Identify which cell holds the provided text, then report its (x, y) central coordinate. 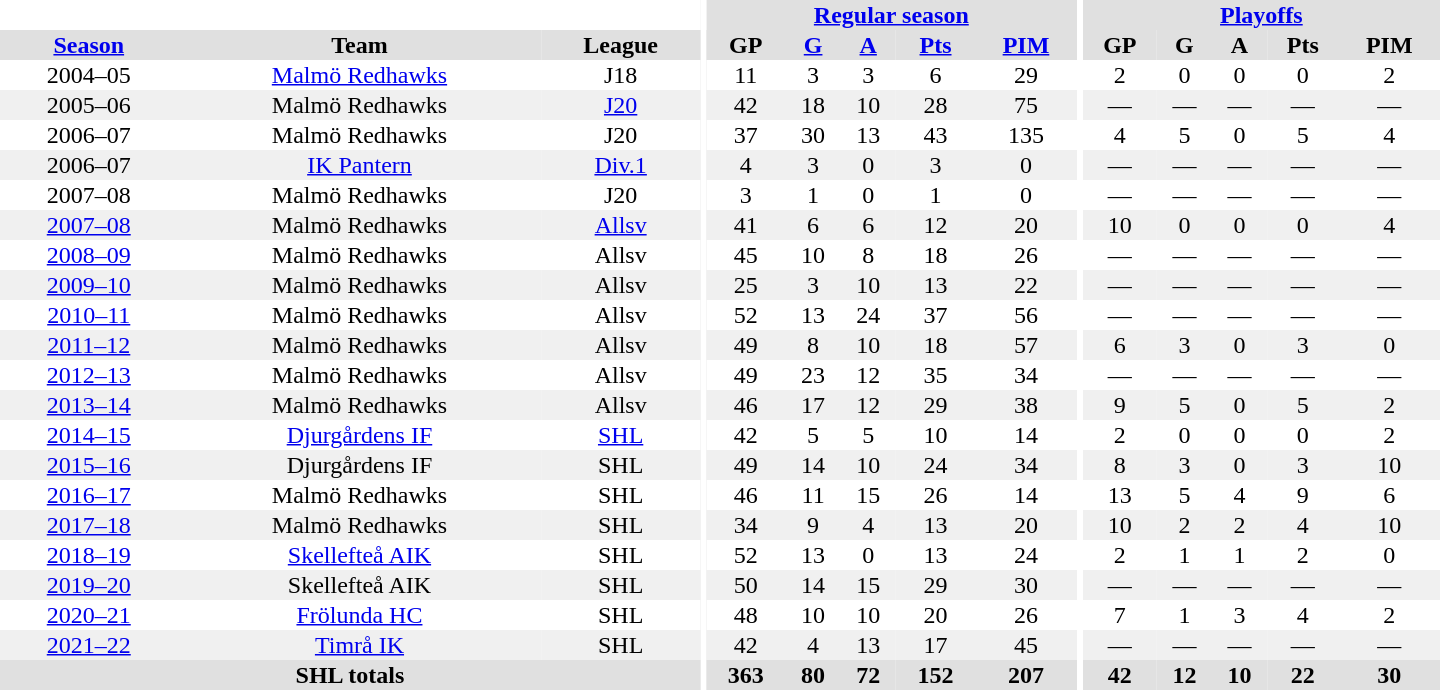
Season (89, 45)
2021–22 (89, 645)
2019–20 (89, 585)
80 (814, 675)
Timrå IK (360, 645)
38 (1026, 405)
2016–17 (89, 495)
28 (936, 105)
35 (936, 375)
57 (1026, 345)
League (620, 45)
2009–10 (89, 285)
2008–09 (89, 255)
50 (746, 585)
7 (1120, 615)
Team (360, 45)
2012–13 (89, 375)
Regular season (892, 15)
56 (1026, 315)
2018–19 (89, 555)
43 (936, 135)
41 (746, 225)
2004–05 (89, 75)
23 (814, 375)
25 (746, 285)
363 (746, 675)
72 (868, 675)
2013–14 (89, 405)
2020–21 (89, 615)
207 (1026, 675)
75 (1026, 105)
2015–16 (89, 465)
2005–06 (89, 105)
2017–18 (89, 525)
48 (746, 615)
2010–11 (89, 315)
2011–12 (89, 345)
IK Pantern (360, 165)
J18 (620, 75)
Frölunda HC (360, 615)
135 (1026, 135)
152 (936, 675)
2014–15 (89, 435)
Div.1 (620, 165)
Playoffs (1262, 15)
SHL totals (350, 675)
